Locate the cell with the specified text and output its (x, y) center coordinate. 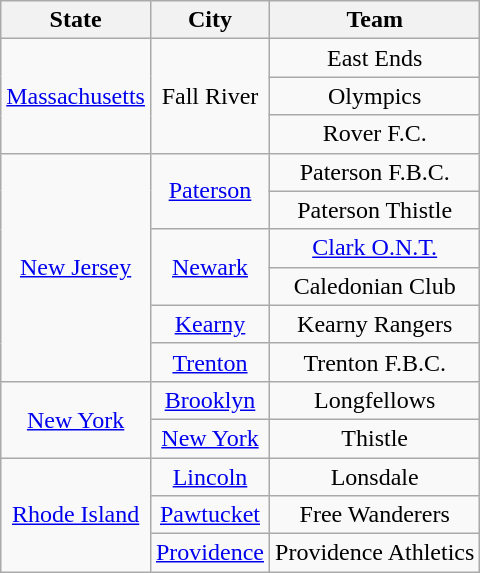
Paterson F.B.C. (375, 172)
Providence Athletics (375, 553)
Brooklyn (210, 400)
Rover F.C. (375, 134)
East Ends (375, 58)
Kearny Rangers (375, 324)
Kearny (210, 324)
Fall River (210, 96)
Caledonian Club (375, 286)
State (76, 20)
Providence (210, 553)
Massachusetts (76, 96)
Paterson Thistle (375, 210)
Free Wanderers (375, 515)
Lonsdale (375, 477)
Rhode Island (76, 515)
Paterson (210, 191)
Trenton F.B.C. (375, 362)
New Jersey (76, 267)
Team (375, 20)
City (210, 20)
Trenton (210, 362)
Clark O.N.T. (375, 248)
Thistle (375, 438)
Lincoln (210, 477)
Olympics (375, 96)
Newark (210, 267)
Longfellows (375, 400)
Pawtucket (210, 515)
